Search for the cell housing the specified text and yield its [X, Y] center coordinate. 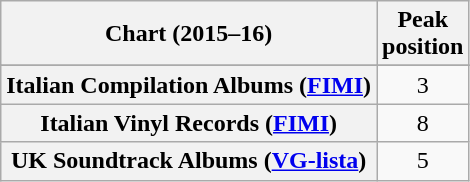
Chart (2015–16) [189, 34]
Peak position [423, 34]
UK Soundtrack Albums (VG-lista) [189, 161]
Italian Vinyl Records (FIMI) [189, 123]
3 [423, 85]
8 [423, 123]
Italian Compilation Albums (FIMI) [189, 85]
5 [423, 161]
